From the cell containing the given text, extract its center point as [x, y] coordinate. 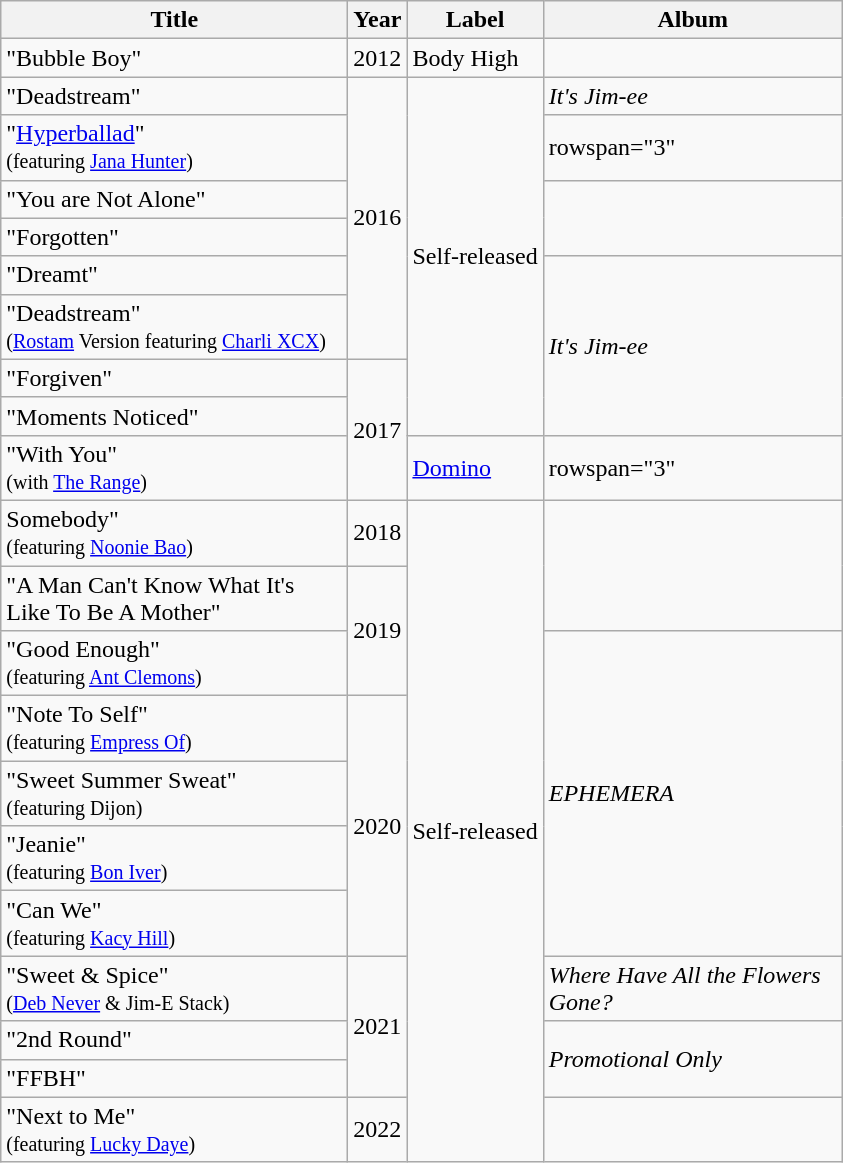
Title [174, 20]
Promotional Only [692, 1059]
"Bubble Boy" [174, 58]
"You are Not Alone" [174, 199]
"Can We"(featuring Kacy Hill) [174, 924]
"FFBH" [174, 1078]
EPHEMERA [692, 794]
"With You"(with The Range) [174, 468]
2012 [378, 58]
"Deadstream" [174, 96]
"Hyperballad"(featuring Jana Hunter) [174, 148]
"Note To Self"(featuring Empress Of) [174, 728]
2016 [378, 218]
Somebody"(featuring Noonie Bao) [174, 532]
"Sweet & Spice"(Deb Never & Jim-E Stack) [174, 988]
"Forgiven" [174, 378]
"Sweet Summer Sweat"(featuring Dijon) [174, 794]
"Moments Noticed" [174, 416]
Album [692, 20]
"Next to Me"(featuring Lucky Daye) [174, 1130]
2021 [378, 1026]
Where Have All the Flowers Gone? [692, 988]
2017 [378, 430]
2022 [378, 1130]
Body High [475, 58]
2018 [378, 532]
"A Man Can't Know What It's Like To Be A Mother" [174, 598]
"Dreamt" [174, 275]
"Jeanie"(featuring Bon Iver) [174, 858]
2019 [378, 631]
2020 [378, 826]
"Forgotten" [174, 237]
Year [378, 20]
"Deadstream"(Rostam Version featuring Charli XCX) [174, 326]
Label [475, 20]
"2nd Round" [174, 1040]
Domino [475, 468]
"Good Enough"(featuring Ant Clemons) [174, 664]
